Search for the cell housing the specified text and yield its [x, y] center coordinate. 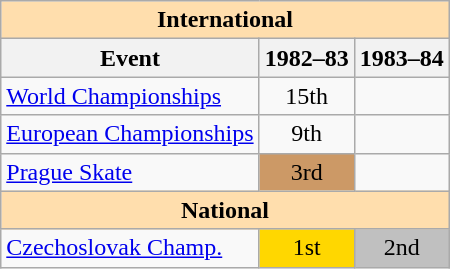
1982–83 [306, 58]
Prague Skate [130, 172]
World Championships [130, 96]
3rd [306, 172]
Event [130, 58]
1983–84 [402, 58]
International [225, 20]
European Championships [130, 134]
Czechoslovak Champ. [130, 248]
2nd [402, 248]
National [225, 210]
9th [306, 134]
1st [306, 248]
15th [306, 96]
